Provide the (x, y) coordinate of the cell's center where the given text is located.  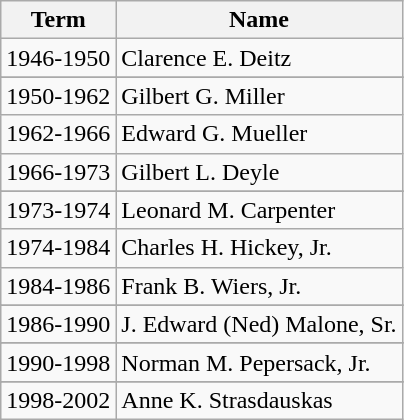
1990-1998 (58, 362)
Norman M. Pepersack, Jr. (259, 362)
Gilbert G. Miller (259, 96)
Name (259, 20)
J. Edward (Ned) Malone, Sr. (259, 324)
1986-1990 (58, 324)
1974-1984 (58, 248)
1962-1966 (58, 134)
Charles H. Hickey, Jr. (259, 248)
1966-1973 (58, 172)
1998-2002 (58, 400)
Frank B. Wiers, Jr. (259, 286)
1973-1974 (58, 210)
Anne K. Strasdauskas (259, 400)
1946-1950 (58, 58)
Edward G. Mueller (259, 134)
Clarence E. Deitz (259, 58)
Leonard M. Carpenter (259, 210)
Term (58, 20)
Gilbert L. Deyle (259, 172)
1950-1962 (58, 96)
1984-1986 (58, 286)
